Detect which cell encompasses the target text, then output its [X, Y] center coordinate. 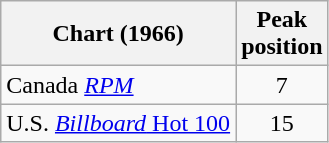
15 [282, 123]
Canada RPM [118, 85]
Peakposition [282, 34]
U.S. Billboard Hot 100 [118, 123]
Chart (1966) [118, 34]
7 [282, 85]
